Determine the (X, Y) coordinate at the center of the cell enclosing the given text.  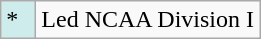
Led NCAA Division I (148, 20)
* (18, 20)
